Output the [X, Y] coordinate of the center of the cell containing the given text.  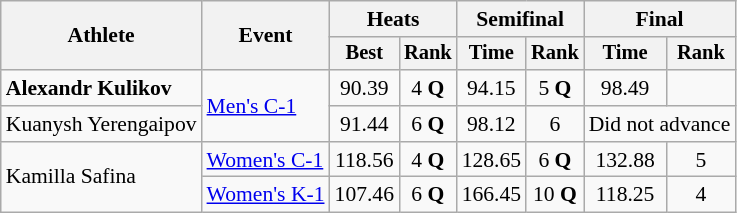
5 [702, 160]
5 Q [555, 88]
Alexandr Kulikov [102, 88]
90.39 [364, 88]
128.65 [492, 160]
10 Q [555, 195]
118.25 [626, 195]
Men's C-1 [266, 106]
6 [555, 124]
98.12 [492, 124]
Women's C-1 [266, 160]
Semifinal [520, 19]
166.45 [492, 195]
Women's K-1 [266, 195]
94.15 [492, 88]
Athlete [102, 36]
107.46 [364, 195]
Kuanysh Yerengaipov [102, 124]
91.44 [364, 124]
Event [266, 36]
118.56 [364, 160]
98.49 [626, 88]
132.88 [626, 160]
Kamilla Safina [102, 178]
Did not advance [660, 124]
Final [660, 19]
Heats [394, 19]
Best [364, 54]
4 [702, 195]
